Locate the cell with the specified text and output its (X, Y) center coordinate. 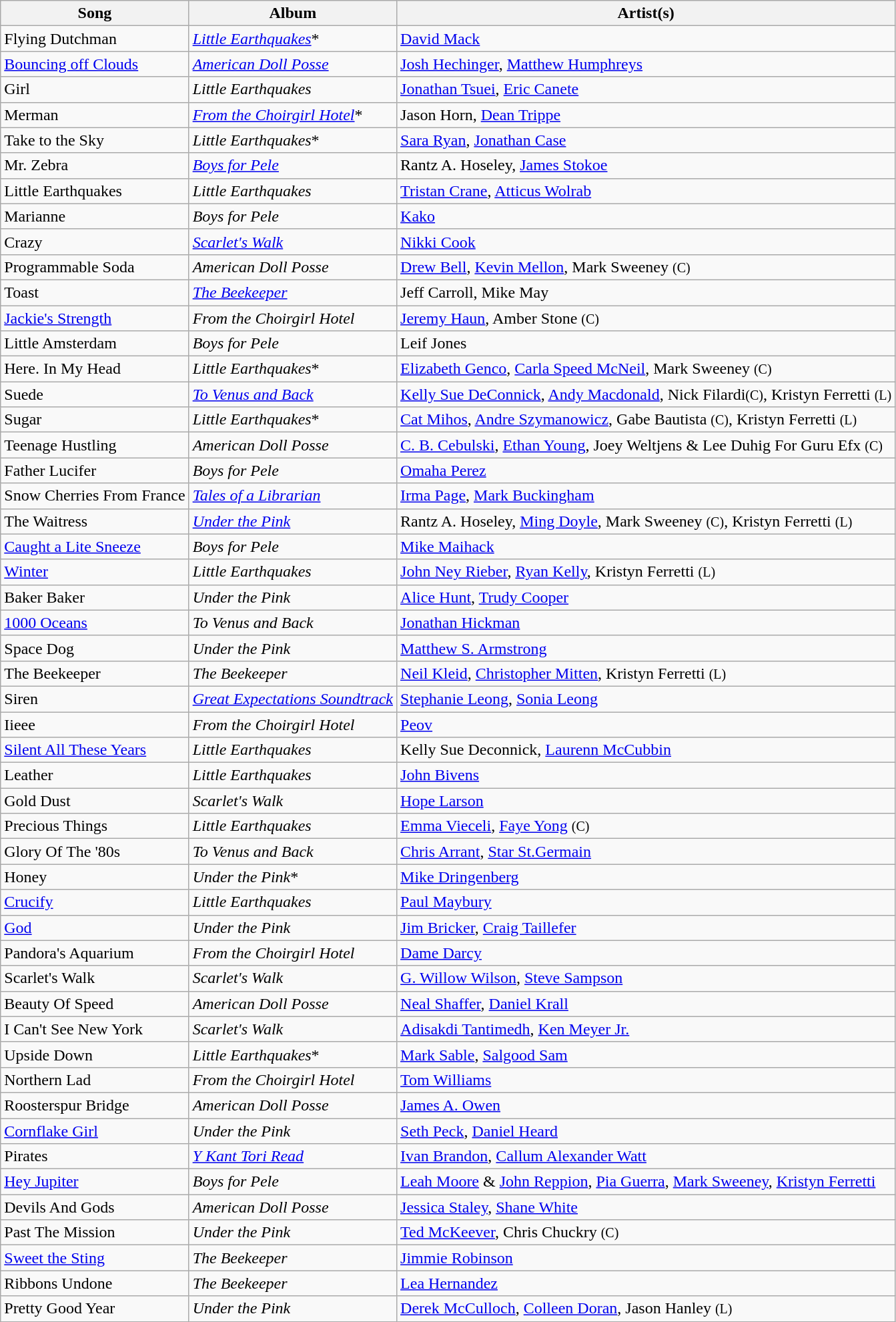
Alice Hunt, Trudy Cooper (646, 597)
Elizabeth Genco, Carla Speed McNeil, Mark Sweeney (C) (646, 369)
Toast (95, 292)
Chris Arrant, Star St.Germain (646, 852)
G. Willow Wilson, Steve Sampson (646, 978)
Marianne (95, 216)
Programmable Soda (95, 267)
Rantz A. Hoseley, James Stokoe (646, 166)
Drew Bell, Kevin Mellon, Mark Sweeney (C) (646, 267)
Jonathan Hickman (646, 623)
Cat Mihos, Andre Szymanowicz, Gabe Bautista (C), Kristyn Ferretti (L) (646, 420)
From the Choirgirl Hotel* (292, 115)
Tales of a Librarian (292, 496)
Artist(s) (646, 13)
Beauty Of Speed (95, 1004)
Y Kant Tori Read (292, 1156)
Irma Page, Mark Buckingham (646, 496)
Ted McKeever, Chris Chuckry (C) (646, 1233)
Great Expectations Soundtrack (292, 699)
Ribbons Undone (95, 1283)
Roosterspur Bridge (95, 1105)
Dame Darcy (646, 953)
Pandora's Aquarium (95, 953)
John Ney Rieber, Ryan Kelly, Kristyn Ferretti (L) (646, 572)
Album (292, 13)
Mike Dringenberg (646, 877)
C. B. Cebulski, Ethan Young, Joey Weltjens & Lee Duhig For Guru Efx (C) (646, 445)
Kelly Sue Deconnick, Laurenn McCubbin (646, 750)
Omaha Perez (646, 470)
Crucify (95, 902)
Jonathan Tsuei, Eric Canete (646, 89)
Silent All These Years (95, 750)
James A. Owen (646, 1105)
Kako (646, 216)
Girl (95, 89)
Mr. Zebra (95, 166)
Merman (95, 115)
Nikki Cook (646, 242)
Adisakdi Tantimedh, Ken Meyer Jr. (646, 1029)
Father Lucifer (95, 470)
Winter (95, 572)
Josh Hechinger, Matthew Humphreys (646, 64)
Precious Things (95, 826)
Matthew S. Armstrong (646, 648)
Caught a Lite Sneeze (95, 547)
Bouncing off Clouds (95, 64)
Hey Jupiter (95, 1182)
Pretty Good Year (95, 1309)
Leather (95, 775)
Pirates (95, 1156)
Upside Down (95, 1054)
Flying Dutchman (95, 39)
Neil Kleid, Christopher Mitten, Kristyn Ferretti (L) (646, 673)
Jeff Carroll, Mike May (646, 292)
Derek McCulloch, Colleen Doran, Jason Hanley (L) (646, 1309)
Here. In My Head (95, 369)
Hope Larson (646, 801)
Iieee (95, 724)
John Bivens (646, 775)
Kelly Sue DeConnick, Andy Macdonald, Nick Filardi(C), Kristyn Ferretti (L) (646, 394)
Neal Shaffer, Daniel Krall (646, 1004)
God (95, 928)
Jason Horn, Dean Trippe (646, 115)
Jessica Staley, Shane White (646, 1207)
Sara Ryan, Jonathan Case (646, 140)
Baker Baker (95, 597)
Tom Williams (646, 1080)
Song (95, 13)
Stephanie Leong, Sonia Leong (646, 699)
Lea Hernandez (646, 1283)
Suede (95, 394)
Seth Peck, Daniel Heard (646, 1131)
Tristan Crane, Atticus Wolrab (646, 191)
Leif Jones (646, 344)
Jeremy Haun, Amber Stone (C) (646, 318)
Little Amsterdam (95, 344)
1000 Oceans (95, 623)
Crazy (95, 242)
Emma Vieceli, Faye Yong (C) (646, 826)
Rantz A. Hoseley, Ming Doyle, Mark Sweeney (C), Kristyn Ferretti (L) (646, 521)
Northern Lad (95, 1080)
Snow Cherries From France (95, 496)
Jimmie Robinson (646, 1258)
Ivan Brandon, Callum Alexander Watt (646, 1156)
Siren (95, 699)
Take to the Sky (95, 140)
Leah Moore & John Reppion, Pia Guerra, Mark Sweeney, Kristyn Ferretti (646, 1182)
Devils And Gods (95, 1207)
Jackie's Strength (95, 318)
Cornflake Girl (95, 1131)
Space Dog (95, 648)
Past The Mission (95, 1233)
Under the Pink* (292, 877)
Mike Maihack (646, 547)
Gold Dust (95, 801)
Sweet the Sting (95, 1258)
Teenage Hustling (95, 445)
Peov (646, 724)
Honey (95, 877)
Sugar (95, 420)
Paul Maybury (646, 902)
The Waitress (95, 521)
David Mack (646, 39)
I Can't See New York (95, 1029)
Mark Sable, Salgood Sam (646, 1054)
Jim Bricker, Craig Taillefer (646, 928)
Glory Of The '80s (95, 852)
